Provide the [X, Y] coordinate of the cell's center where the given text is located.  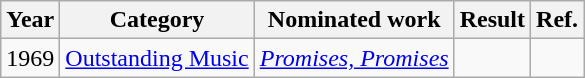
1969 [30, 58]
Nominated work [354, 20]
Ref. [558, 20]
Year [30, 20]
Result [492, 20]
Promises, Promises [354, 58]
Outstanding Music [157, 58]
Category [157, 20]
